Output the [X, Y] coordinate of the center of the cell containing the given text.  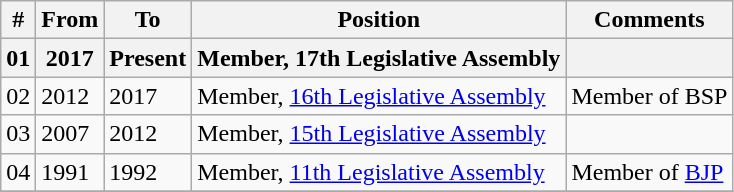
Present [148, 58]
Member, 15th Legislative Assembly [379, 134]
Member, 11th Legislative Assembly [379, 172]
01 [18, 58]
# [18, 20]
Position [379, 20]
To [148, 20]
From [70, 20]
1992 [148, 172]
Member of BJP [650, 172]
Member, 16th Legislative Assembly [379, 96]
03 [18, 134]
1991 [70, 172]
02 [18, 96]
Comments [650, 20]
Member, 17th Legislative Assembly [379, 58]
Member of BSP [650, 96]
04 [18, 172]
2007 [70, 134]
